Detect which cell encompasses the target text, then output its [x, y] center coordinate. 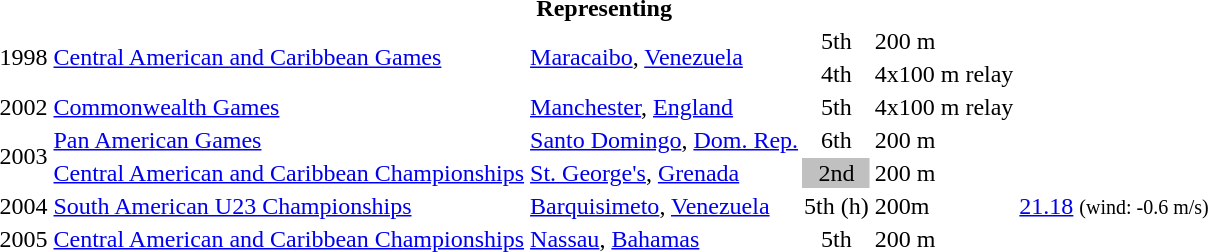
2nd [837, 173]
Central American and Caribbean Games [289, 58]
Barquisimeto, Venezuela [664, 206]
5th (h) [837, 206]
South American U23 Championships [289, 206]
Santo Domingo, Dom. Rep. [664, 140]
4th [837, 74]
Maracaibo, Venezuela [664, 58]
Central American and Caribbean Championships [289, 173]
Manchester, England [664, 107]
Commonwealth Games [289, 107]
6th [837, 140]
St. George's, Grenada [664, 173]
200m [944, 206]
Pan American Games [289, 140]
